Identify which cell holds the provided text, then report its (X, Y) central coordinate. 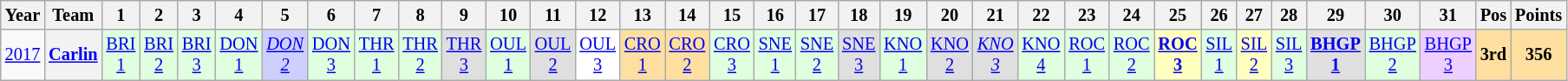
SNE1 (775, 55)
21 (996, 15)
BRI2 (159, 55)
SIL2 (1254, 55)
7 (376, 15)
18 (859, 15)
28 (1289, 15)
KNO4 (1042, 55)
24 (1132, 15)
THR1 (376, 55)
31 (1448, 15)
SIL3 (1289, 55)
DON1 (238, 55)
Team (73, 15)
CRO3 (732, 55)
2 (159, 15)
BRI1 (121, 55)
8 (420, 15)
BHGP1 (1336, 55)
THR3 (464, 55)
13 (643, 15)
3 (197, 15)
23 (1087, 15)
29 (1336, 15)
DON2 (284, 55)
DON3 (331, 55)
KNO2 (950, 55)
BHGP2 (1393, 55)
30 (1393, 15)
SNE2 (817, 55)
27 (1254, 15)
Carlin (73, 55)
OUL2 (553, 55)
Points (1539, 15)
BHGP3 (1448, 55)
SNE3 (859, 55)
15 (732, 15)
Year (23, 15)
OUL1 (508, 55)
SIL1 (1219, 55)
BRI3 (197, 55)
5 (284, 15)
1 (121, 15)
Pos (1493, 15)
2017 (23, 55)
CRO1 (643, 55)
11 (553, 15)
KNO3 (996, 55)
CRO2 (688, 55)
ROC1 (1087, 55)
22 (1042, 15)
20 (950, 15)
KNO1 (903, 55)
16 (775, 15)
10 (508, 15)
12 (598, 15)
6 (331, 15)
3rd (1493, 55)
14 (688, 15)
THR2 (420, 55)
19 (903, 15)
25 (1178, 15)
4 (238, 15)
356 (1539, 55)
17 (817, 15)
26 (1219, 15)
ROC2 (1132, 55)
OUL3 (598, 55)
ROC3 (1178, 55)
9 (464, 15)
